Find where the given text appears and provide that cell's center as (X, Y) coordinate. 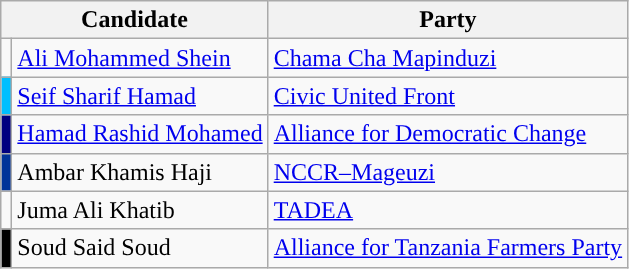
Party (448, 20)
Juma Ali Khatib (140, 210)
TADEA (448, 210)
Hamad Rashid Mohamed (140, 134)
Alliance for Democratic Change (448, 134)
Alliance for Tanzania Farmers Party (448, 248)
Candidate (134, 20)
Civic United Front (448, 96)
Ali Mohammed Shein (140, 58)
Chama Cha Mapinduzi (448, 58)
Ambar Khamis Haji (140, 172)
Soud Said Soud (140, 248)
NCCR–Mageuzi (448, 172)
Seif Sharif Hamad (140, 96)
